Pinpoint the cell where the given text exists, returning its [x, y] midpoint coordinate. 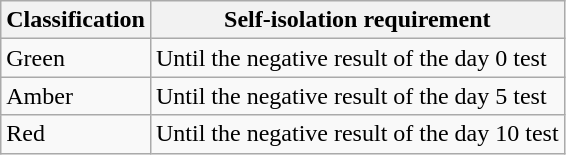
Until the negative result of the day 10 test [357, 134]
Self-isolation requirement [357, 20]
Until the negative result of the day 0 test [357, 58]
Amber [76, 96]
Red [76, 134]
Until the negative result of the day 5 test [357, 96]
Green [76, 58]
Classification [76, 20]
